Provide the [x, y] coordinate of the cell's center where the given text is located.  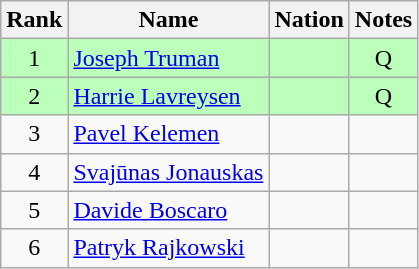
Pavel Kelemen [168, 134]
4 [34, 172]
Nation [309, 20]
Davide Boscaro [168, 210]
Rank [34, 20]
1 [34, 58]
Notes [383, 20]
6 [34, 248]
Patryk Rajkowski [168, 248]
3 [34, 134]
5 [34, 210]
Name [168, 20]
Svajūnas Jonauskas [168, 172]
Harrie Lavreysen [168, 96]
2 [34, 96]
Joseph Truman [168, 58]
